Return the [X, Y] coordinate for the center point of the cell that contains the specified text.  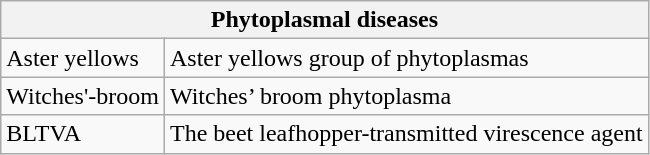
BLTVA [83, 134]
Aster yellows [83, 58]
Aster yellows group of phytoplasmas [406, 58]
The beet leafhopper-transmitted virescence agent [406, 134]
Witches'-broom [83, 96]
Witches’ broom phytoplasma [406, 96]
Phytoplasmal diseases [324, 20]
